Provide the [X, Y] coordinate of the cell's center where the given text is located.  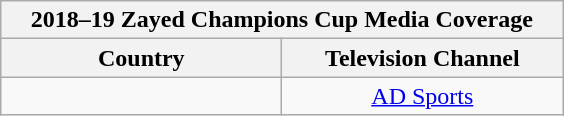
2018–19 Zayed Champions Cup Media Coverage [282, 20]
AD Sports [422, 96]
Television Channel [422, 58]
Country [142, 58]
